Scan for the cell matching the given text and deliver its [x, y] coordinate at center. 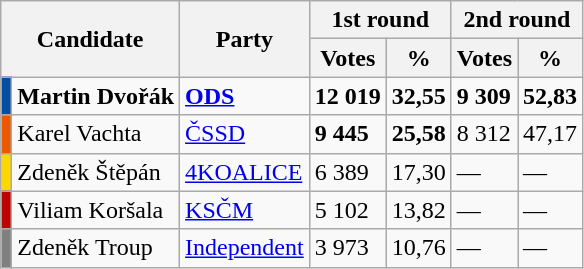
5 102 [348, 210]
6 389 [348, 172]
Independent [245, 248]
2nd round [516, 20]
Candidate [90, 39]
8 312 [484, 134]
52,83 [550, 96]
KSČM [245, 210]
9 309 [484, 96]
10,76 [418, 248]
32,55 [418, 96]
4KOALICE [245, 172]
ČSSD [245, 134]
13,82 [418, 210]
25,58 [418, 134]
Martin Dvořák [96, 96]
3 973 [348, 248]
Viliam Koršala [96, 210]
12 019 [348, 96]
ODS [245, 96]
1st round [380, 20]
Zdeněk Štěpán [96, 172]
Karel Vachta [96, 134]
9 445 [348, 134]
47,17 [550, 134]
Party [245, 39]
17,30 [418, 172]
Zdeněk Troup [96, 248]
